Find where the given text appears and provide that cell's center as [x, y] coordinate. 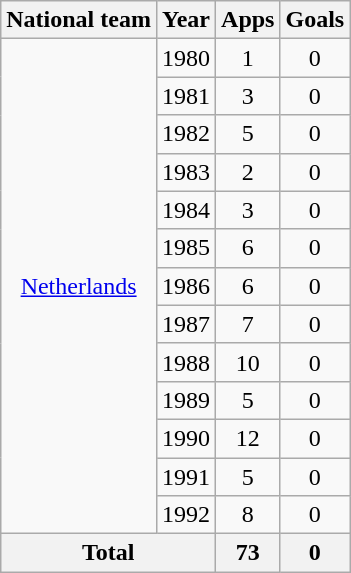
1 [248, 58]
1980 [186, 58]
1990 [186, 438]
1989 [186, 400]
10 [248, 362]
1981 [186, 96]
1986 [186, 286]
1983 [186, 172]
1982 [186, 134]
73 [248, 553]
7 [248, 324]
8 [248, 515]
Total [108, 553]
1992 [186, 515]
1991 [186, 477]
Goals [315, 20]
2 [248, 172]
Apps [248, 20]
1984 [186, 210]
12 [248, 438]
Year [186, 20]
Netherlands [79, 286]
National team [79, 20]
1985 [186, 248]
1987 [186, 324]
1988 [186, 362]
